Extract the (X, Y) coordinate from the center of the cell holding the provided text.  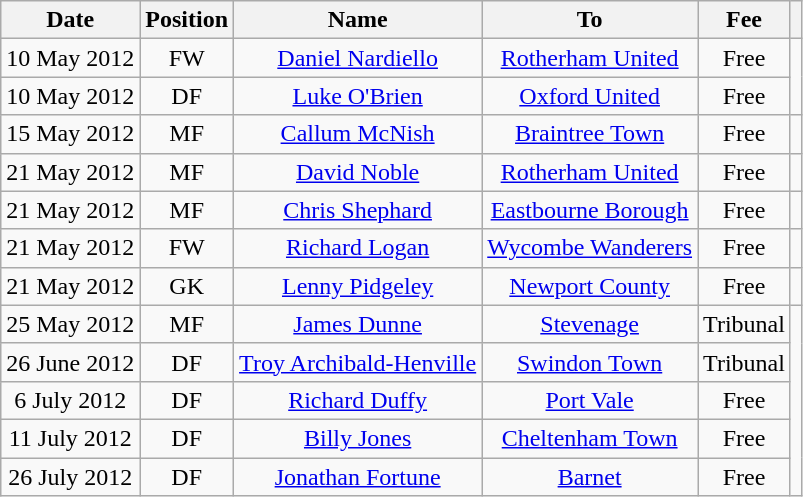
25 May 2012 (70, 324)
11 July 2012 (70, 438)
Callum McNish (358, 134)
Daniel Nardiello (358, 58)
Braintree Town (590, 134)
Troy Archibald-Henville (358, 362)
Port Vale (590, 400)
Billy Jones (358, 438)
Name (358, 20)
Luke O'Brien (358, 96)
26 July 2012 (70, 477)
Fee (744, 20)
Lenny Pidgeley (358, 286)
Date (70, 20)
Cheltenham Town (590, 438)
Chris Shephard (358, 210)
15 May 2012 (70, 134)
Richard Duffy (358, 400)
Oxford United (590, 96)
Stevenage (590, 324)
To (590, 20)
Eastbourne Borough (590, 210)
Barnet (590, 477)
GK (187, 286)
Swindon Town (590, 362)
Richard Logan (358, 248)
Jonathan Fortune (358, 477)
David Noble (358, 172)
Wycombe Wanderers (590, 248)
James Dunne (358, 324)
26 June 2012 (70, 362)
Position (187, 20)
6 July 2012 (70, 400)
Newport County (590, 286)
